Pinpoint the cell where the given text exists, returning its (x, y) midpoint coordinate. 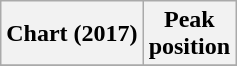
Chart (2017) (72, 34)
Peak position (189, 34)
